Output the (x, y) coordinate of the center of the cell containing the given text.  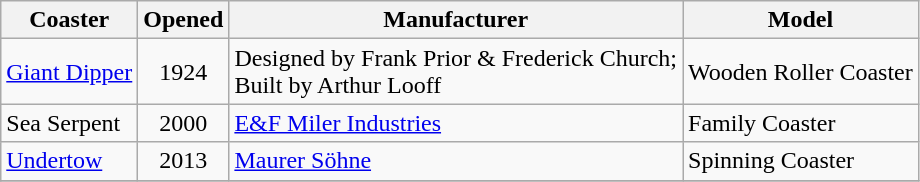
Sea Serpent (70, 123)
Manufacturer (456, 20)
Opened (184, 20)
Model (801, 20)
2013 (184, 161)
Designed by Frank Prior & Frederick Church; Built by Arthur Looff (456, 72)
Family Coaster (801, 123)
Giant Dipper (70, 72)
Maurer Söhne (456, 161)
Coaster (70, 20)
Undertow (70, 161)
E&F Miler Industries (456, 123)
1924 (184, 72)
Wooden Roller Coaster (801, 72)
2000 (184, 123)
Spinning Coaster (801, 161)
